Return [X, Y] of the center of cell containing provided text 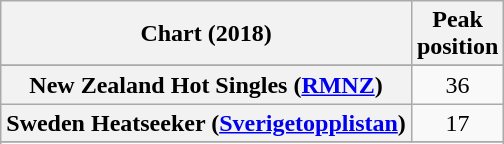
Peakposition [457, 34]
Chart (2018) [206, 34]
New Zealand Hot Singles (RMNZ) [206, 85]
36 [457, 85]
17 [457, 123]
Sweden Heatseeker (Sverigetopplistan) [206, 123]
